Return [X, Y] of the center of cell containing provided text 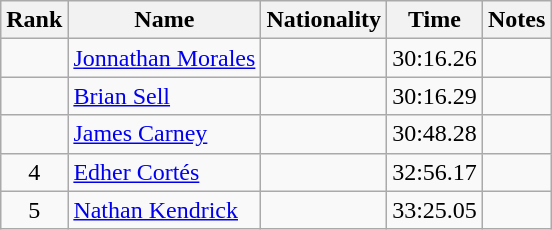
Time [435, 20]
5 [34, 210]
James Carney [164, 134]
Name [164, 20]
Notes [516, 20]
Brian Sell [164, 96]
30:16.26 [435, 58]
33:25.05 [435, 210]
Jonnathan Morales [164, 58]
Nationality [324, 20]
4 [34, 172]
Nathan Kendrick [164, 210]
Edher Cortés [164, 172]
30:16.29 [435, 96]
Rank [34, 20]
32:56.17 [435, 172]
30:48.28 [435, 134]
